Find where the given text appears and provide that cell's center as [X, Y] coordinate. 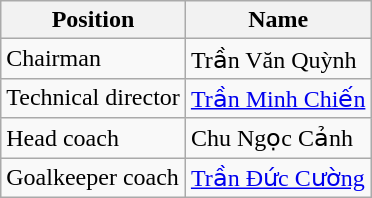
Chu Ngọc Cảnh [278, 138]
Technical director [94, 98]
Trần Minh Chiến [278, 98]
Position [94, 20]
Trần Đức Cường [278, 178]
Chairman [94, 59]
Goalkeeper coach [94, 178]
Name [278, 20]
Head coach [94, 138]
Trần Văn Quỳnh [278, 59]
